Find where the given text appears and provide that cell's center as (X, Y) coordinate. 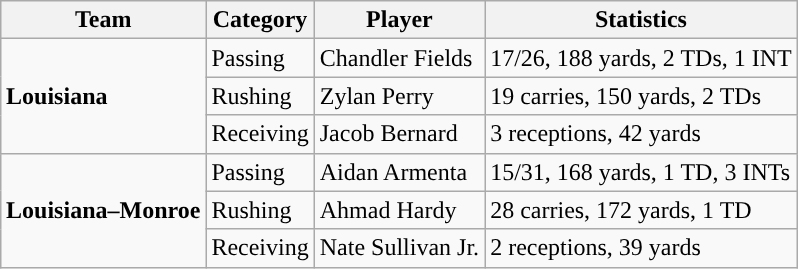
Louisiana–Monroe (104, 210)
28 carries, 172 yards, 1 TD (642, 210)
Nate Sullivan Jr. (399, 248)
Player (399, 20)
Team (104, 20)
15/31, 168 yards, 1 TD, 3 INTs (642, 172)
Jacob Bernard (399, 134)
3 receptions, 42 yards (642, 134)
17/26, 188 yards, 2 TDs, 1 INT (642, 58)
Statistics (642, 20)
Aidan Armenta (399, 172)
Louisiana (104, 96)
Category (260, 20)
Chandler Fields (399, 58)
2 receptions, 39 yards (642, 248)
Zylan Perry (399, 96)
Ahmad Hardy (399, 210)
19 carries, 150 yards, 2 TDs (642, 96)
